Search for the cell housing the specified text and yield its [X, Y] center coordinate. 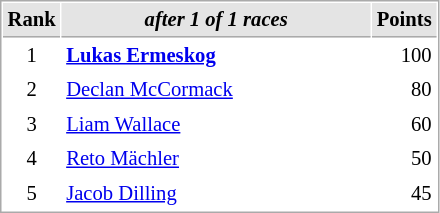
after 1 of 1 races [216, 20]
Declan McCormack [216, 90]
Lukas Ermeskog [216, 56]
3 [32, 124]
Liam Wallace [216, 124]
2 [32, 90]
1 [32, 56]
60 [404, 124]
45 [404, 194]
Reto Mächler [216, 158]
4 [32, 158]
50 [404, 158]
Jacob Dilling [216, 194]
Points [404, 20]
5 [32, 194]
80 [404, 90]
Rank [32, 20]
100 [404, 56]
